Return (x, y) of the center of cell containing provided text 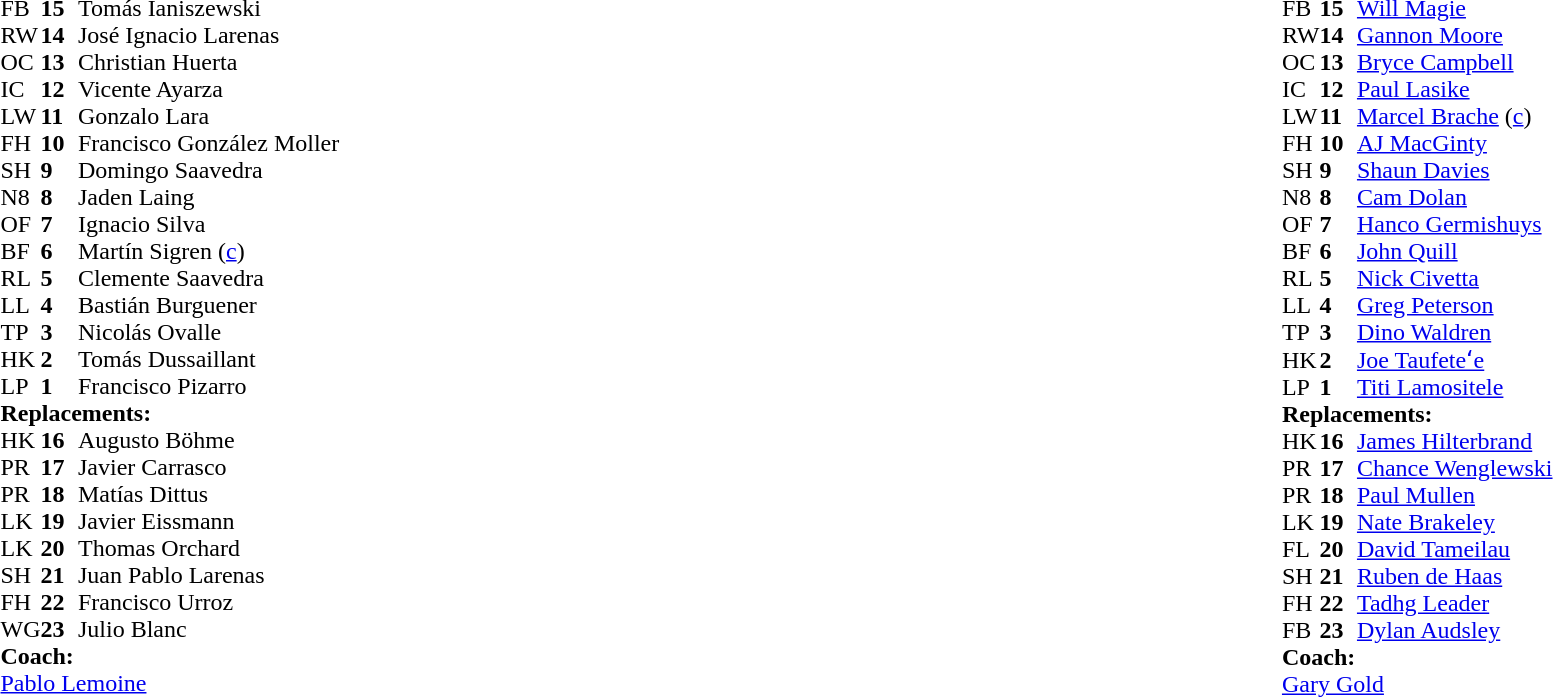
David Tameilau (1455, 550)
Cam Dolan (1455, 198)
Tomás Dussaillant (208, 360)
James Hilterbrand (1455, 442)
Chance Wenglewski (1455, 468)
Paul Lasike (1455, 90)
Julio Blanc (208, 630)
Gannon Moore (1455, 36)
Nate Brakeley (1455, 522)
Francisco Urroz (208, 602)
Bryce Campbell (1455, 62)
Thomas Orchard (208, 548)
Juan Pablo Larenas (208, 576)
José Ignacio Larenas (208, 36)
John Quill (1455, 252)
Jaden Laing (208, 198)
Vicente Ayarza (208, 90)
Tadhg Leader (1455, 604)
Marcel Brache (c) (1455, 116)
Augusto Böhme (208, 440)
Clemente Saavedra (208, 278)
Christian Huerta (208, 62)
Javier Carrasco (208, 468)
Dylan Audsley (1455, 630)
Gonzalo Lara (208, 116)
Dino Waldren (1455, 332)
Francisco Pizarro (208, 386)
Matías Dittus (208, 494)
Javier Eissmann (208, 522)
Martín Sigren (c) (208, 252)
Pablo Lemoine (170, 684)
Nicolás Ovalle (208, 332)
WG (20, 630)
FB (1301, 630)
Titi Lamositele (1455, 388)
Ignacio Silva (208, 224)
FL (1301, 550)
Francisco González Moller (208, 144)
Bastián Burguener (208, 306)
Domingo Saavedra (208, 170)
Paul Mullen (1455, 496)
Joe Taufeteʻe (1455, 360)
Nick Civetta (1455, 278)
Greg Peterson (1455, 306)
Shaun Davies (1455, 170)
Ruben de Haas (1455, 576)
Hanco Germishuys (1455, 224)
AJ MacGinty (1455, 144)
